Output the [X, Y] coordinate of the center of the cell containing the given text.  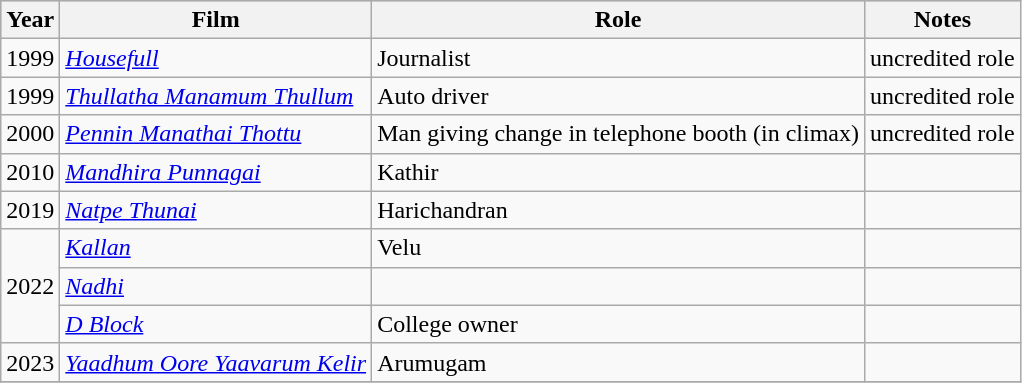
Auto driver [618, 96]
Journalist [618, 58]
Mandhira Punnagai [216, 172]
Kallan [216, 248]
Notes [943, 20]
2019 [30, 210]
Man giving change in telephone booth (in climax) [618, 134]
Pennin Manathai Thottu [216, 134]
Thullatha Manamum Thullum [216, 96]
Year [30, 20]
2022 [30, 286]
Housefull [216, 58]
Nadhi [216, 286]
Natpe Thunai [216, 210]
2010 [30, 172]
Yaadhum Oore Yaavarum Kelir [216, 362]
Arumugam [618, 362]
Harichandran [618, 210]
Role [618, 20]
D Block [216, 324]
College owner [618, 324]
Velu [618, 248]
Film [216, 20]
Kathir [618, 172]
2023 [30, 362]
2000 [30, 134]
